From the cell containing the given text, extract its center point as (X, Y) coordinate. 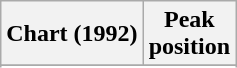
Peakposition (189, 34)
Chart (1992) (72, 34)
